Pinpoint the cell where the given text exists, returning its (x, y) midpoint coordinate. 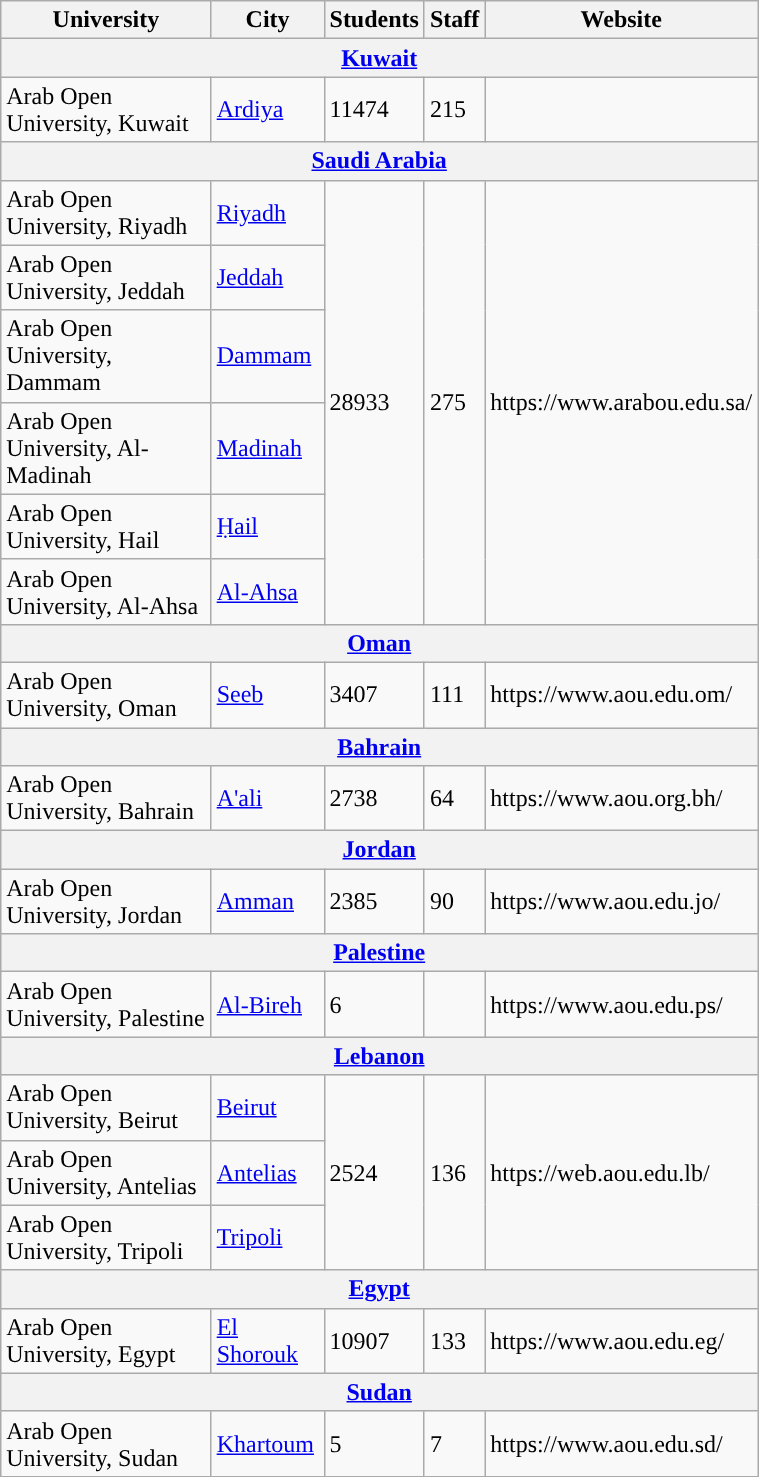
Jordan (380, 850)
Ardiya (268, 110)
2524 (374, 1172)
Arab Open University, Palestine (106, 1004)
A'ali (268, 798)
Khartoum (268, 1444)
Kuwait (380, 58)
Antelias (268, 1172)
Oman (380, 643)
28933 (374, 402)
Amman (268, 902)
Website (622, 20)
Arab Open University, Jeddah (106, 278)
City (268, 20)
Madinah (268, 448)
Staff (454, 20)
215 (454, 110)
136 (454, 1172)
Arab Open University, Dammam (106, 356)
Arab Open University, Egypt (106, 1340)
Lebanon (380, 1056)
90 (454, 902)
El Shorouk (268, 1340)
2738 (374, 798)
Seeb (268, 694)
Egypt (380, 1289)
5 (374, 1444)
6 (374, 1004)
https://web.aou.edu.lb/ (622, 1172)
Arab Open University, Al-Ahsa (106, 592)
https://www.aou.edu.ps/ (622, 1004)
Palestine (380, 953)
https://www.aou.org.bh/ (622, 798)
Saudi Arabia (380, 161)
https://www.arabou.edu.sa/ (622, 402)
Arab Open University, Beirut (106, 1108)
7 (454, 1444)
Bahrain (380, 747)
Arab Open University, Antelias (106, 1172)
https://www.aou.edu.eg/ (622, 1340)
Arab Open University, Riyadh (106, 212)
Arab Open University, Hail (106, 526)
Jeddah (268, 278)
Arab Open University, Tripoli (106, 1238)
University (106, 20)
Al-Ahsa (268, 592)
Beirut (268, 1108)
https://www.aou.edu.jo/ (622, 902)
3407 (374, 694)
133 (454, 1340)
Arab Open University, Oman (106, 694)
2385 (374, 902)
Arab Open University, Bahrain (106, 798)
https://www.aou.edu.sd/ (622, 1444)
https://www.aou.edu.om/ (622, 694)
Sudan (380, 1392)
Arab Open University, Sudan (106, 1444)
Arab Open University, Jordan (106, 902)
10907 (374, 1340)
275 (454, 402)
111 (454, 694)
11474 (374, 110)
Riyadh (268, 212)
64 (454, 798)
Students (374, 20)
Al-Bireh (268, 1004)
Ḥail (268, 526)
Arab Open University, Kuwait (106, 110)
Dammam (268, 356)
Tripoli (268, 1238)
Arab Open University, Al-Madinah (106, 448)
